Search for the cell housing the specified text and yield its (x, y) center coordinate. 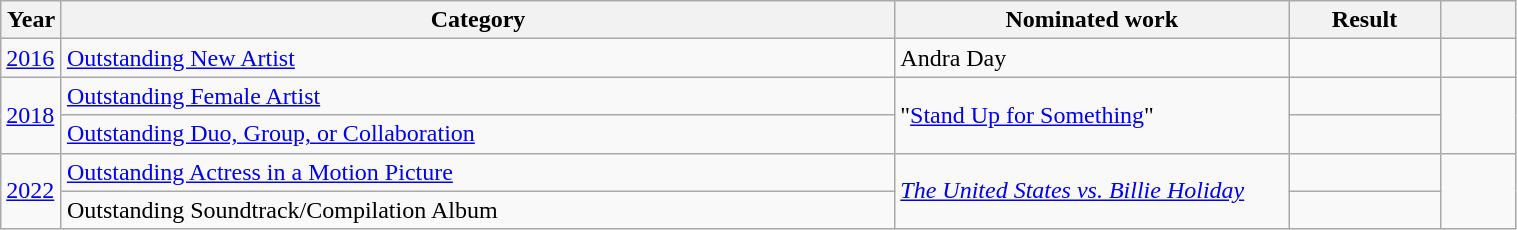
Year (32, 20)
2016 (32, 58)
Outstanding Duo, Group, or Collaboration (478, 134)
Outstanding Actress in a Motion Picture (478, 172)
2022 (32, 191)
Nominated work (1092, 20)
Outstanding New Artist (478, 58)
The United States vs. Billie Holiday (1092, 191)
Outstanding Soundtrack/Compilation Album (478, 210)
Category (478, 20)
"Stand Up for Something" (1092, 115)
2018 (32, 115)
Andra Day (1092, 58)
Result (1365, 20)
Outstanding Female Artist (478, 96)
